Search for the cell housing the specified text and yield its (x, y) center coordinate. 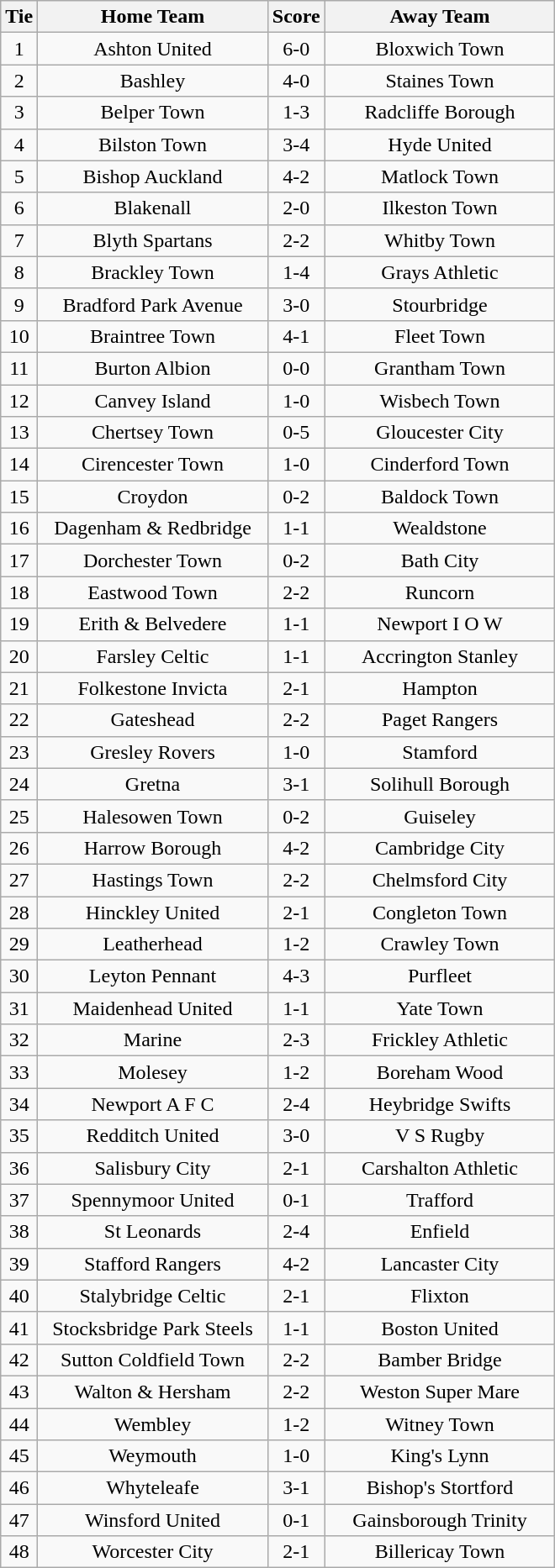
Hampton (440, 688)
6 (19, 208)
Hyde United (440, 145)
Baldock Town (440, 497)
Hastings Town (153, 880)
Wembley (153, 1424)
Salisbury City (153, 1168)
Accrington Stanley (440, 656)
36 (19, 1168)
1-4 (296, 272)
Marine (153, 1040)
Whitby Town (440, 240)
40 (19, 1296)
1 (19, 49)
Bradford Park Avenue (153, 304)
Yate Town (440, 1008)
Tie (19, 17)
21 (19, 688)
Blakenall (153, 208)
32 (19, 1040)
Whyteleafe (153, 1488)
1-3 (296, 113)
Cirencester Town (153, 465)
Canvey Island (153, 401)
20 (19, 656)
46 (19, 1488)
24 (19, 784)
29 (19, 944)
Molesey (153, 1072)
Stamford (440, 752)
Worcester City (153, 1552)
Sutton Coldfield Town (153, 1360)
0-5 (296, 433)
Grantham Town (440, 368)
Away Team (440, 17)
4-0 (296, 81)
Trafford (440, 1200)
Wealdstone (440, 529)
28 (19, 912)
Leyton Pennant (153, 976)
Newport A F C (153, 1104)
Solihull Borough (440, 784)
Harrow Borough (153, 848)
14 (19, 465)
St Leonards (153, 1232)
2 (19, 81)
Dorchester Town (153, 560)
Cinderford Town (440, 465)
Braintree Town (153, 336)
Bishop's Stortford (440, 1488)
41 (19, 1328)
Fleet Town (440, 336)
Ilkeston Town (440, 208)
V S Rugby (440, 1136)
Bilston Town (153, 145)
Radcliffe Borough (440, 113)
Billericay Town (440, 1552)
Lancaster City (440, 1264)
5 (19, 176)
Gretna (153, 784)
17 (19, 560)
Cambridge City (440, 848)
6-0 (296, 49)
Stalybridge Celtic (153, 1296)
16 (19, 529)
Stocksbridge Park Steels (153, 1328)
23 (19, 752)
Runcorn (440, 592)
10 (19, 336)
3 (19, 113)
Gainsborough Trinity (440, 1520)
Farsley Celtic (153, 656)
Stafford Rangers (153, 1264)
27 (19, 880)
Bashley (153, 81)
Bath City (440, 560)
Gateshead (153, 720)
Hinckley United (153, 912)
Weymouth (153, 1456)
44 (19, 1424)
Home Team (153, 17)
Frickley Athletic (440, 1040)
12 (19, 401)
35 (19, 1136)
Ashton United (153, 49)
45 (19, 1456)
Congleton Town (440, 912)
7 (19, 240)
Gresley Rovers (153, 752)
Enfield (440, 1232)
34 (19, 1104)
Redditch United (153, 1136)
19 (19, 624)
Maidenhead United (153, 1008)
Bishop Auckland (153, 176)
Winsford United (153, 1520)
Spennymoor United (153, 1200)
8 (19, 272)
Croydon (153, 497)
Boreham Wood (440, 1072)
Belper Town (153, 113)
38 (19, 1232)
37 (19, 1200)
Matlock Town (440, 176)
26 (19, 848)
25 (19, 816)
Guiseley (440, 816)
Halesowen Town (153, 816)
48 (19, 1552)
Paget Rangers (440, 720)
Chertsey Town (153, 433)
2-3 (296, 1040)
Brackley Town (153, 272)
Dagenham & Redbridge (153, 529)
Crawley Town (440, 944)
Grays Athletic (440, 272)
Blyth Spartans (153, 240)
Newport I O W (440, 624)
Staines Town (440, 81)
Gloucester City (440, 433)
Bamber Bridge (440, 1360)
Eastwood Town (153, 592)
43 (19, 1392)
30 (19, 976)
Chelmsford City (440, 880)
3-4 (296, 145)
9 (19, 304)
39 (19, 1264)
Erith & Belvedere (153, 624)
13 (19, 433)
Purfleet (440, 976)
31 (19, 1008)
Flixton (440, 1296)
4-3 (296, 976)
18 (19, 592)
Stourbridge (440, 304)
Folkestone Invicta (153, 688)
0-0 (296, 368)
Witney Town (440, 1424)
Leatherhead (153, 944)
4 (19, 145)
Carshalton Athletic (440, 1168)
47 (19, 1520)
4-1 (296, 336)
Boston United (440, 1328)
Weston Super Mare (440, 1392)
Score (296, 17)
Bloxwich Town (440, 49)
11 (19, 368)
42 (19, 1360)
Burton Albion (153, 368)
15 (19, 497)
2-0 (296, 208)
22 (19, 720)
Walton & Hersham (153, 1392)
Wisbech Town (440, 401)
King's Lynn (440, 1456)
Heybridge Swifts (440, 1104)
33 (19, 1072)
